Return the (x, y) coordinate for the center point of the cell that contains the specified text.  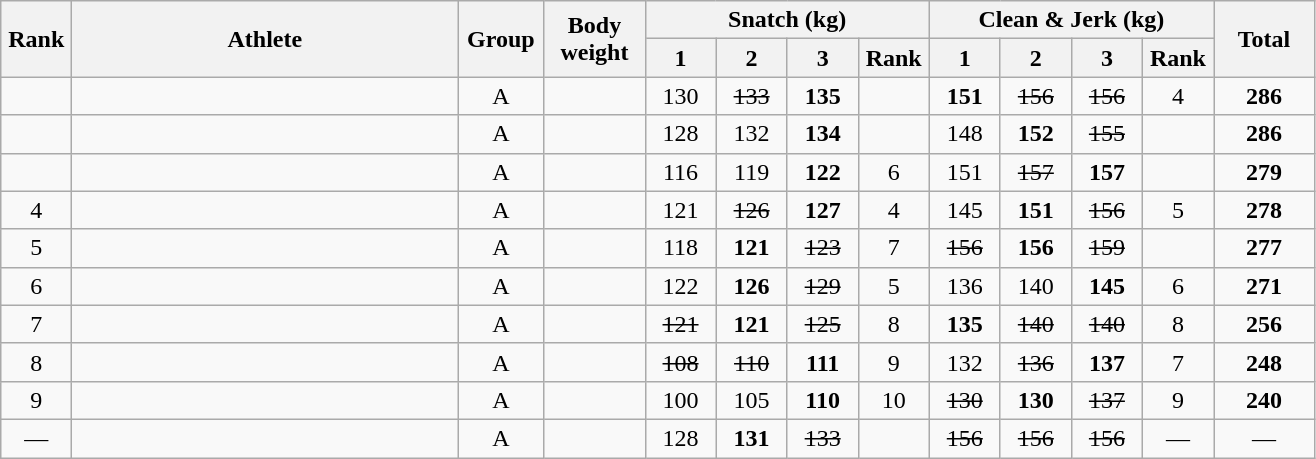
Clean & Jerk (kg) (1071, 20)
248 (1264, 362)
240 (1264, 400)
277 (1264, 248)
100 (680, 400)
119 (752, 172)
278 (1264, 210)
129 (822, 286)
Snatch (kg) (787, 20)
131 (752, 438)
159 (1106, 248)
Athlete (265, 39)
116 (680, 172)
118 (680, 248)
125 (822, 324)
152 (1036, 134)
271 (1264, 286)
Body weight (594, 39)
256 (1264, 324)
108 (680, 362)
155 (1106, 134)
148 (964, 134)
10 (894, 400)
279 (1264, 172)
105 (752, 400)
Total (1264, 39)
111 (822, 362)
127 (822, 210)
134 (822, 134)
Group (501, 39)
123 (822, 248)
